Return (X, Y) of the center of cell containing provided text 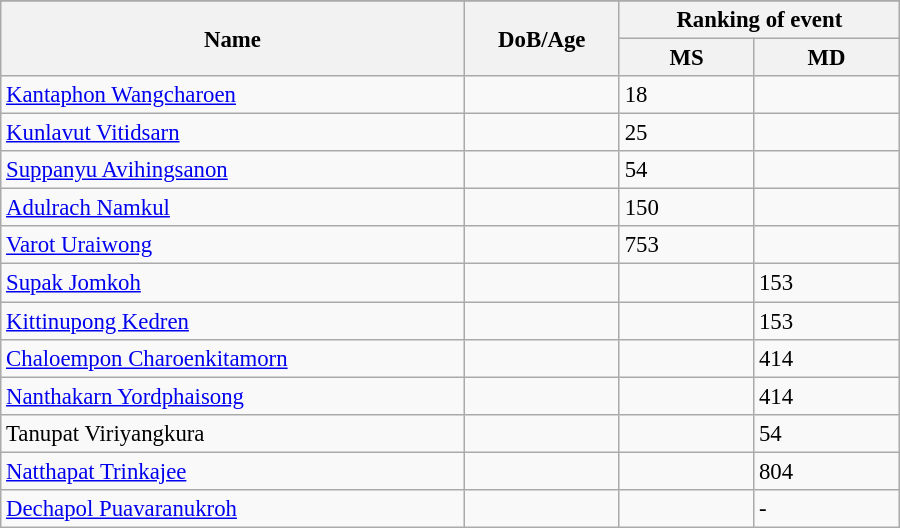
Kantaphon Wangcharoen (232, 95)
804 (827, 471)
- (827, 509)
DoB/Age (542, 38)
25 (686, 133)
Name (232, 38)
Kunlavut Vitidsarn (232, 133)
Suppanyu Avihingsanon (232, 170)
753 (686, 245)
18 (686, 95)
MS (686, 58)
Adulrach Namkul (232, 208)
Nanthakarn Yordphaisong (232, 396)
Varot Uraiwong (232, 245)
Supak Jomkoh (232, 283)
MD (827, 58)
Tanupat Viriyangkura (232, 433)
150 (686, 208)
Dechapol Puavaranukroh (232, 509)
Natthapat Trinkajee (232, 471)
Ranking of event (759, 20)
Kittinupong Kedren (232, 321)
Chaloempon Charoenkitamorn (232, 358)
